Pinpoint the cell where the given text exists, returning its [x, y] midpoint coordinate. 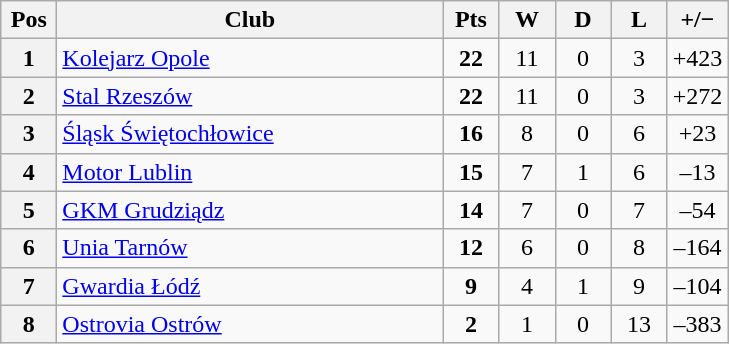
Gwardia Łódź [250, 286]
–164 [698, 248]
Śląsk Świętochłowice [250, 134]
Kolejarz Opole [250, 58]
W [527, 20]
12 [471, 248]
Stal Rzeszów [250, 96]
+23 [698, 134]
–13 [698, 172]
Pts [471, 20]
–104 [698, 286]
5 [29, 210]
15 [471, 172]
–383 [698, 324]
GKM Grudziądz [250, 210]
L [639, 20]
Ostrovia Ostrów [250, 324]
Club [250, 20]
Unia Tarnów [250, 248]
16 [471, 134]
–54 [698, 210]
+423 [698, 58]
+/− [698, 20]
14 [471, 210]
Motor Lublin [250, 172]
13 [639, 324]
+272 [698, 96]
D [583, 20]
Pos [29, 20]
